Pinpoint the cell where the given text exists, returning its (x, y) midpoint coordinate. 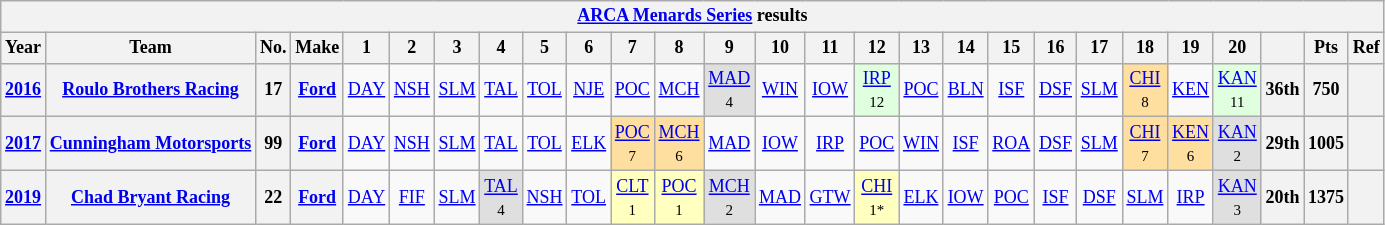
BLN (966, 90)
20th (1282, 197)
5 (544, 48)
Cunningham Motorsports (150, 144)
MCH2 (730, 197)
CHI1* (877, 197)
7 (632, 48)
11 (830, 48)
Team (150, 48)
2019 (24, 197)
CHI8 (1145, 90)
99 (274, 144)
750 (1326, 90)
9 (730, 48)
8 (679, 48)
ROA (1012, 144)
FIF (412, 197)
NJE (589, 90)
4 (501, 48)
Chad Bryant Racing (150, 197)
14 (966, 48)
MAD4 (730, 90)
CHI7 (1145, 144)
Pts (1326, 48)
KEN6 (1191, 144)
MCH (679, 90)
36th (1282, 90)
MCH6 (679, 144)
12 (877, 48)
22 (274, 197)
1005 (1326, 144)
1 (366, 48)
29th (1282, 144)
Year (24, 48)
CLT1 (632, 197)
KAN11 (1237, 90)
20 (1237, 48)
No. (274, 48)
Make (318, 48)
6 (589, 48)
POC1 (679, 197)
1375 (1326, 197)
16 (1056, 48)
2016 (24, 90)
3 (457, 48)
KAN3 (1237, 197)
Roulo Brothers Racing (150, 90)
IRP12 (877, 90)
18 (1145, 48)
10 (780, 48)
19 (1191, 48)
2 (412, 48)
TAL4 (501, 197)
Ref (1366, 48)
KEN (1191, 90)
GTW (830, 197)
2017 (24, 144)
POC7 (632, 144)
15 (1012, 48)
13 (922, 48)
ARCA Menards Series results (692, 16)
KAN2 (1237, 144)
